Pinpoint the cell where the given text exists, returning its [x, y] midpoint coordinate. 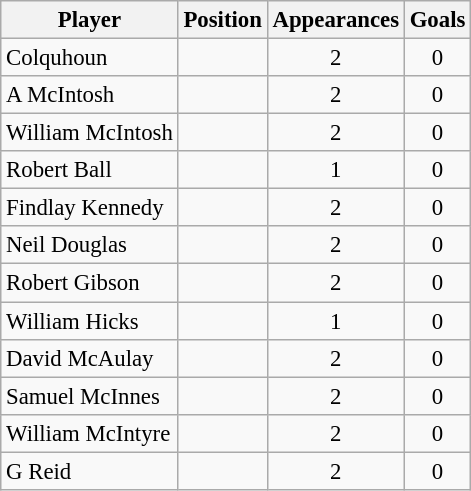
G Reid [90, 471]
Robert Gibson [90, 283]
Findlay Kennedy [90, 208]
Player [90, 20]
Position [222, 20]
Appearances [336, 20]
William Hicks [90, 321]
Neil Douglas [90, 245]
Colquhoun [90, 58]
William McIntosh [90, 133]
Samuel McInnes [90, 396]
Goals [437, 20]
David McAulay [90, 358]
A McIntosh [90, 95]
Robert Ball [90, 170]
William McIntyre [90, 433]
